Provide the (X, Y) coordinate of the cell's center where the given text is located.  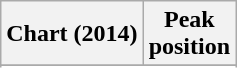
Chart (2014) (72, 34)
Peakposition (189, 34)
